Find where the given text appears and provide that cell's center as (x, y) coordinate. 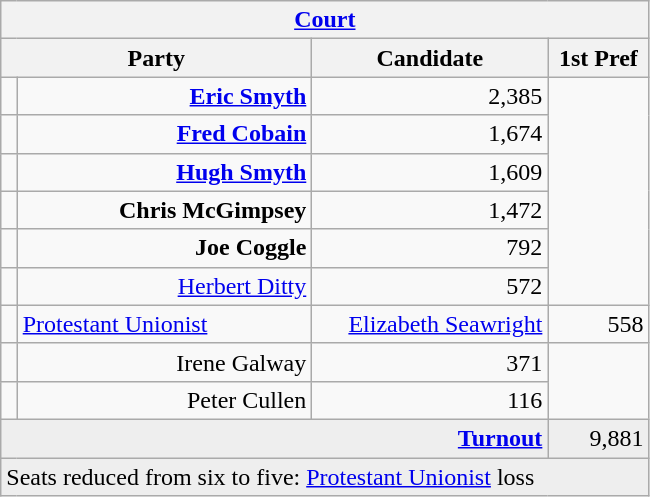
Fred Cobain (164, 134)
Court (325, 20)
Seats reduced from six to five: Protestant Unionist loss (325, 477)
371 (430, 362)
Candidate (430, 58)
Party (156, 58)
1st Pref (598, 58)
558 (598, 324)
9,881 (598, 438)
Peter Cullen (164, 400)
1,472 (430, 210)
2,385 (430, 96)
572 (430, 286)
Eric Smyth (164, 96)
Hugh Smyth (164, 172)
1,609 (430, 172)
116 (430, 400)
1,674 (430, 134)
Turnout (274, 438)
Elizabeth Seawright (430, 324)
Joe Coggle (164, 248)
792 (430, 248)
Irene Galway (164, 362)
Chris McGimpsey (164, 210)
Herbert Ditty (164, 286)
Protestant Unionist (164, 324)
